Find where the given text appears and provide that cell's center as (x, y) coordinate. 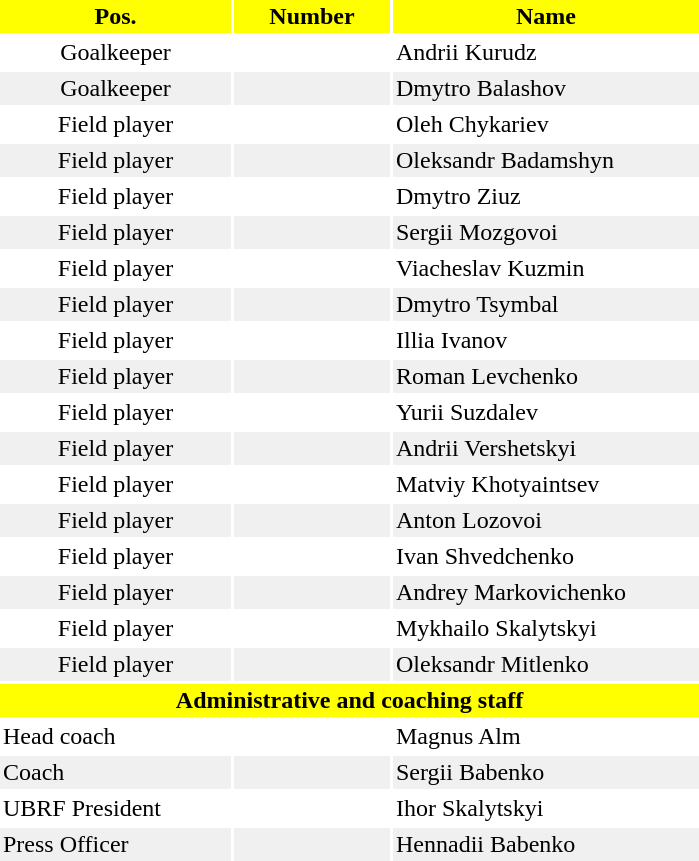
Dmytro Tsymbal (546, 304)
Head coach (116, 736)
Coach (116, 772)
Yurii Suzdalev (546, 412)
Dmytro Ziuz (546, 196)
Illia Ivanov (546, 340)
Number (312, 16)
Sergii Babenko (546, 772)
Ihor Skalytskyi (546, 808)
Ivan Shvedchenko (546, 556)
Anton Lozovoi (546, 520)
Sergii Mozgovoi (546, 232)
UBRF President (116, 808)
Andrey Markovichenko (546, 592)
Oleh Chykariev (546, 124)
Andrii Kurudz (546, 52)
Andrii Vershetskyi (546, 448)
Oleksandr Badamshyn (546, 160)
Administrative and coaching staff (350, 700)
Name (546, 16)
Oleksandr Mitlenko (546, 664)
Matviy Khotyaintsev (546, 484)
Hennadii Babenko (546, 844)
Mykhailo Skalytskyi (546, 628)
Pos. (116, 16)
Roman Levchenko (546, 376)
Viacheslav Kuzmin (546, 268)
Dmytro Balashov (546, 88)
Press Officer (116, 844)
Magnus Alm (546, 736)
